For the text-containing cell, return its midpoint in [x, y] coordinate format. 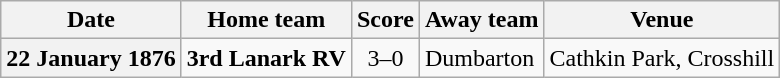
Cathkin Park, Crosshill [662, 58]
Dumbarton [482, 58]
Venue [662, 20]
22 January 1876 [91, 58]
3–0 [385, 58]
Away team [482, 20]
3rd Lanark RV [266, 58]
Score [385, 20]
Home team [266, 20]
Date [91, 20]
